Return the [X, Y] coordinate for the center point of the cell that contains the specified text.  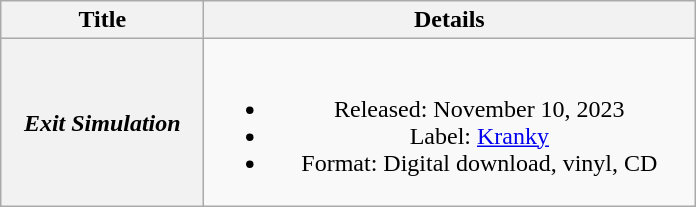
Exit Simulation [102, 122]
Details [450, 20]
Released: November 10, 2023Label: KrankyFormat: Digital download, vinyl, CD [450, 122]
Title [102, 20]
